Extract the (x, y) coordinate from the center of the cell holding the provided text.  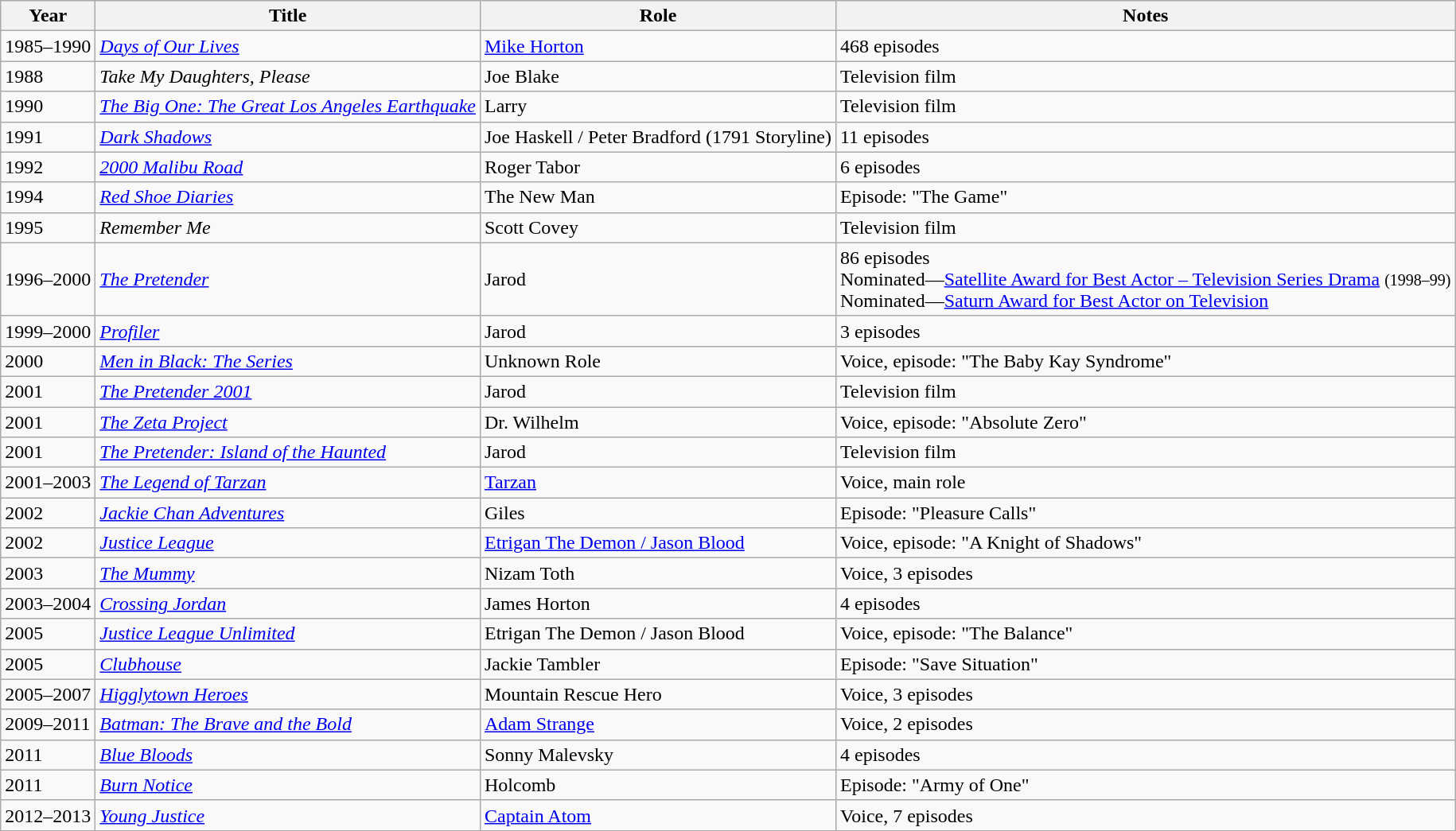
Voice, 2 episodes (1146, 724)
2012–2013 (48, 815)
1994 (48, 197)
Notes (1146, 16)
Mountain Rescue Hero (657, 694)
1991 (48, 137)
11 episodes (1146, 137)
Voice, main role (1146, 483)
2000 (48, 361)
Role (657, 16)
The Pretender (288, 279)
Young Justice (288, 815)
2009–2011 (48, 724)
Roger Tabor (657, 167)
Episode: "The Game" (1146, 197)
1988 (48, 76)
Larry (657, 107)
Men in Black: The Series (288, 361)
Justice League (288, 543)
The Pretender 2001 (288, 391)
Episode: "Pleasure Calls" (1146, 513)
Adam Strange (657, 724)
1996–2000 (48, 279)
Joe Haskell / Peter Bradford (1791 Storyline) (657, 137)
Take My Daughters, Please (288, 76)
Tarzan (657, 483)
468 episodes (1146, 46)
1992 (48, 167)
Voice, episode: "A Knight of Shadows" (1146, 543)
Mike Horton (657, 46)
2000 Malibu Road (288, 167)
Batman: The Brave and the Bold (288, 724)
Dark Shadows (288, 137)
2003 (48, 573)
Title (288, 16)
The Mummy (288, 573)
86 episodesNominated—Satellite Award for Best Actor – Television Series Drama (1998–99)Nominated—Saturn Award for Best Actor on Television (1146, 279)
Joe Blake (657, 76)
1995 (48, 227)
Episode: "Save Situation" (1146, 664)
The Zeta Project (288, 422)
Profiler (288, 331)
2005–2007 (48, 694)
6 episodes (1146, 167)
Holcomb (657, 785)
Voice, episode: "The Balance" (1146, 634)
James Horton (657, 604)
The Legend of Tarzan (288, 483)
Giles (657, 513)
Burn Notice (288, 785)
1990 (48, 107)
Jackie Tambler (657, 664)
Episode: "Army of One" (1146, 785)
Sonny Malevsky (657, 755)
Captain Atom (657, 815)
Dr. Wilhelm (657, 422)
2003–2004 (48, 604)
2001–2003 (48, 483)
Crossing Jordan (288, 604)
1999–2000 (48, 331)
Clubhouse (288, 664)
Nizam Toth (657, 573)
Blue Bloods (288, 755)
Jackie Chan Adventures (288, 513)
The Pretender: Island of the Haunted (288, 452)
Days of Our Lives (288, 46)
Red Shoe Diaries (288, 197)
Scott Covey (657, 227)
Voice, 7 episodes (1146, 815)
Unknown Role (657, 361)
Voice, episode: "Absolute Zero" (1146, 422)
Year (48, 16)
Higglytown Heroes (288, 694)
Justice League Unlimited (288, 634)
3 episodes (1146, 331)
The New Man (657, 197)
1985–1990 (48, 46)
Remember Me (288, 227)
The Big One: The Great Los Angeles Earthquake (288, 107)
Voice, episode: "The Baby Kay Syndrome" (1146, 361)
